Scan for the cell matching the given text and deliver its [x, y] coordinate at center. 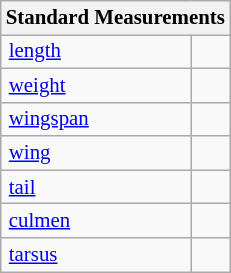
length [96, 51]
wingspan [96, 119]
wing [96, 153]
culmen [96, 221]
weight [96, 85]
tail [96, 187]
tarsus [96, 255]
Standard Measurements [116, 18]
